Extract the [x, y] coordinate from the center of the cell holding the provided text.  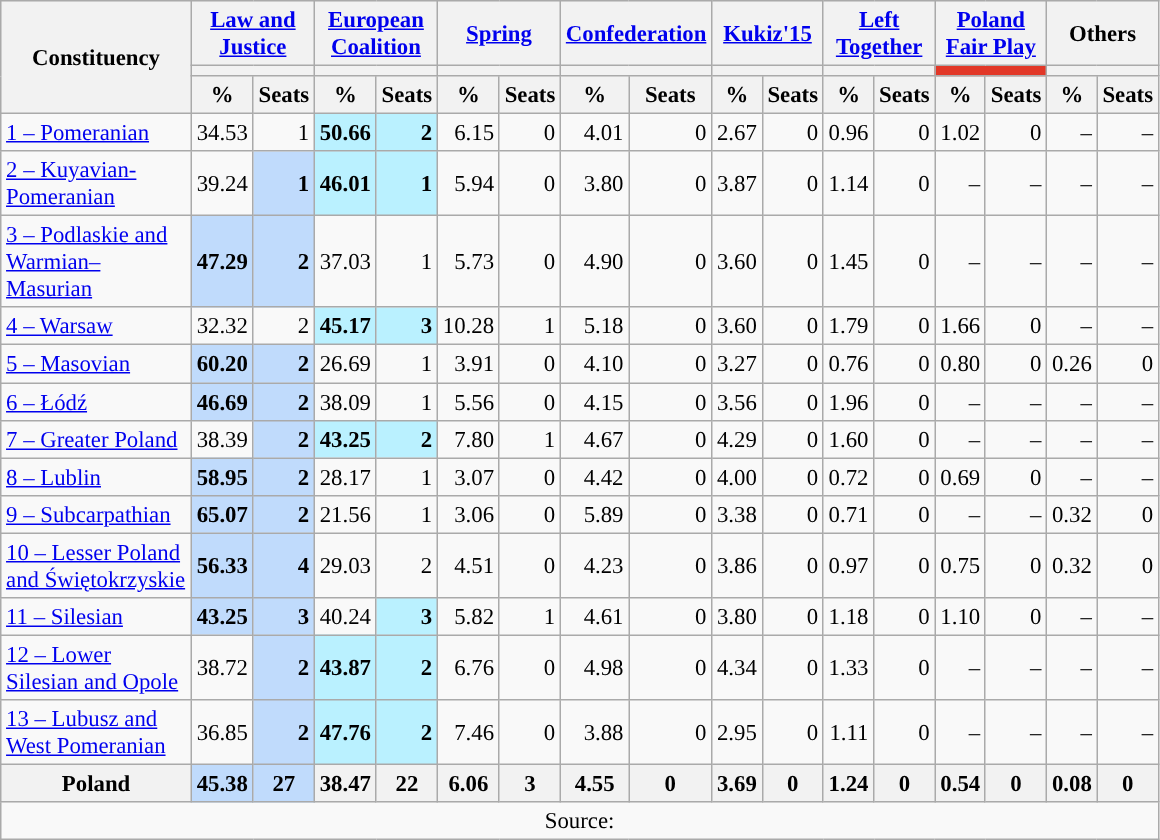
1 – Pomeranian [96, 133]
45.38 [222, 783]
11 – Silesian [96, 617]
60.20 [222, 364]
3.87 [737, 184]
38.39 [222, 439]
38.09 [345, 402]
1.02 [960, 133]
2 – Kuyavian-Pomeranian [96, 184]
4.61 [595, 617]
1.45 [848, 262]
47.29 [222, 262]
4.67 [595, 439]
38.72 [222, 668]
0.26 [1072, 364]
4.10 [595, 364]
2.95 [737, 732]
1.66 [960, 327]
1.60 [848, 439]
46.69 [222, 402]
0.75 [960, 566]
4.55 [595, 783]
4.34 [737, 668]
0.72 [848, 477]
6.15 [468, 133]
3 – Podlaskie and Warmian–Masurian [96, 262]
5 – Masovian [96, 364]
3.06 [468, 514]
0.71 [848, 514]
27 [284, 783]
5.56 [468, 402]
45.17 [345, 327]
0.80 [960, 364]
3.38 [737, 514]
34.53 [222, 133]
4 – Warsaw [96, 327]
1.10 [960, 617]
Poland Fair Play [991, 34]
1.33 [848, 668]
0.54 [960, 783]
4 [284, 566]
12 – Lower Silesian and Opole [96, 668]
32.32 [222, 327]
6.76 [468, 668]
4.15 [595, 402]
4.42 [595, 477]
6 – Łódź [96, 402]
22 [406, 783]
5.82 [468, 617]
37.03 [345, 262]
0.96 [848, 133]
4.51 [468, 566]
10.28 [468, 327]
1.14 [848, 184]
Spring [498, 34]
Poland [96, 783]
1.18 [848, 617]
58.95 [222, 477]
Constituency [96, 58]
5.89 [595, 514]
Source: [580, 821]
European Coalition [376, 34]
56.33 [222, 566]
13 – Lubusz and West Pomeranian [96, 732]
47.76 [345, 732]
3.56 [737, 402]
Law and Justice [252, 34]
1.79 [848, 327]
26.69 [345, 364]
9 – Subcarpathian [96, 514]
Confederation [636, 34]
3.69 [737, 783]
40.24 [345, 617]
4.01 [595, 133]
0.08 [1072, 783]
4.90 [595, 262]
43.87 [345, 668]
36.85 [222, 732]
65.07 [222, 514]
4.23 [595, 566]
1.24 [848, 783]
4.98 [595, 668]
Left Together [879, 34]
28.17 [345, 477]
3.91 [468, 364]
7 – Greater Poland [96, 439]
Kukiz'15 [768, 34]
0.97 [848, 566]
0.76 [848, 364]
7.80 [468, 439]
21.56 [345, 514]
29.03 [345, 566]
1.11 [848, 732]
7.46 [468, 732]
5.73 [468, 262]
1.96 [848, 402]
4.00 [737, 477]
5.18 [595, 327]
3.86 [737, 566]
4.29 [737, 439]
39.24 [222, 184]
46.01 [345, 184]
6.06 [468, 783]
10 – Lesser Poland and Świętokrzyskie [96, 566]
Others [1103, 34]
3.27 [737, 364]
5.94 [468, 184]
8 – Lublin [96, 477]
3.07 [468, 477]
50.66 [345, 133]
3.88 [595, 732]
38.47 [345, 783]
2.67 [737, 133]
0.69 [960, 477]
